Output the [x, y] coordinate of the center of the cell containing the given text.  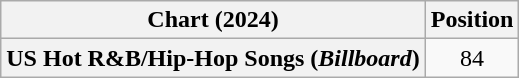
Chart (2024) [213, 20]
Position [472, 20]
84 [472, 58]
US Hot R&B/Hip-Hop Songs (Billboard) [213, 58]
